For the text-containing cell, return its midpoint in [x, y] coordinate format. 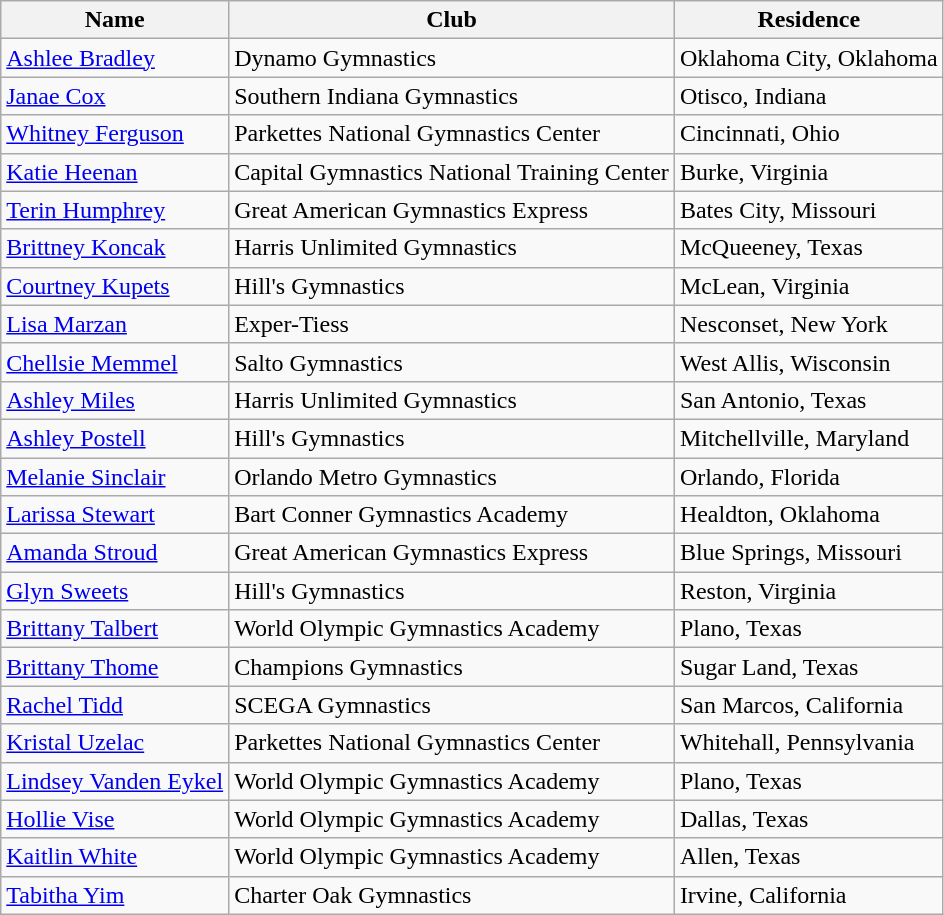
Otisco, Indiana [808, 96]
Healdton, Oklahoma [808, 515]
Mitchellville, Maryland [808, 438]
San Antonio, Texas [808, 400]
Club [452, 20]
Exper-Tiess [452, 324]
Brittney Koncak [115, 248]
Rachel Tidd [115, 705]
Katie Heenan [115, 172]
Bart Conner Gymnastics Academy [452, 515]
Orlando Metro Gymnastics [452, 477]
Burke, Virginia [808, 172]
San Marcos, California [808, 705]
West Allis, Wisconsin [808, 362]
Allen, Texas [808, 857]
Larissa Stewart [115, 515]
McLean, Virginia [808, 286]
Whitehall, Pennsylvania [808, 743]
Salto Gymnastics [452, 362]
Brittany Talbert [115, 629]
Melanie Sinclair [115, 477]
Ashley Postell [115, 438]
Courtney Kupets [115, 286]
Orlando, Florida [808, 477]
Charter Oak Gymnastics [452, 895]
Ashlee Bradley [115, 58]
Southern Indiana Gymnastics [452, 96]
Champions Gymnastics [452, 667]
Terin Humphrey [115, 210]
Ashley Miles [115, 400]
Irvine, California [808, 895]
Glyn Sweets [115, 591]
Blue Springs, Missouri [808, 553]
Residence [808, 20]
Hollie Vise [115, 819]
Bates City, Missouri [808, 210]
Lisa Marzan [115, 324]
Tabitha Yim [115, 895]
Reston, Virginia [808, 591]
Brittany Thome [115, 667]
Name [115, 20]
Janae Cox [115, 96]
Oklahoma City, Oklahoma [808, 58]
McQueeney, Texas [808, 248]
Cincinnati, Ohio [808, 134]
Sugar Land, Texas [808, 667]
Kaitlin White [115, 857]
Amanda Stroud [115, 553]
Chellsie Memmel [115, 362]
Capital Gymnastics National Training Center [452, 172]
Kristal Uzelac [115, 743]
Lindsey Vanden Eykel [115, 781]
Nesconset, New York [808, 324]
Dynamo Gymnastics [452, 58]
SCEGA Gymnastics [452, 705]
Whitney Ferguson [115, 134]
Dallas, Texas [808, 819]
